Detect which cell encompasses the target text, then output its (x, y) center coordinate. 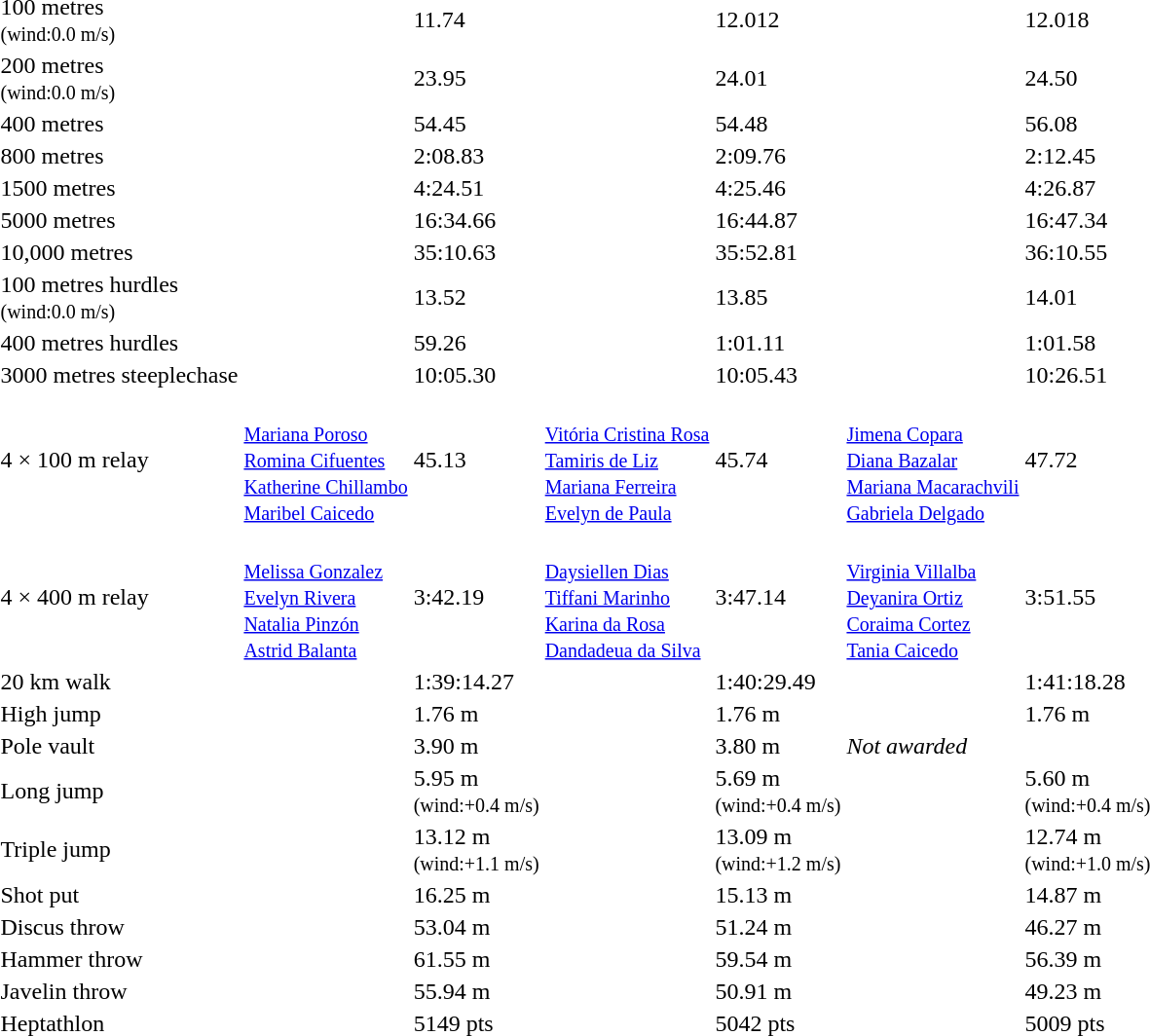
Daysiellen DiasTiffani MarinhoKarina da RosaDandadeua da Silva (627, 597)
16.25 m (476, 895)
51.24 m (778, 927)
Mariana PorosoRomina CifuentesKatherine ChillamboMaribel Caicedo (325, 460)
2:08.83 (476, 156)
59.54 m (778, 959)
13.12 m (wind:+1.1 m/s) (476, 849)
5.69 m (wind:+0.4 m/s) (778, 791)
10:05.43 (778, 375)
61.55 m (476, 959)
3.80 m (778, 746)
2:09.76 (778, 156)
23.95 (476, 78)
16:44.87 (778, 220)
3.90 m (476, 746)
16:34.66 (476, 220)
Jimena CoparaDiana BazalarMariana MacarachviliGabriela Delgado (933, 460)
54.45 (476, 124)
1:40:29.49 (778, 682)
Virginia VillalbaDeyanira OrtizCoraima CortezTania Caicedo (933, 597)
53.04 m (476, 927)
13.52 (476, 298)
5.95 m (wind:+0.4 m/s) (476, 791)
3:47.14 (778, 597)
45.13 (476, 460)
4:25.46 (778, 188)
35:52.81 (778, 252)
13.85 (778, 298)
15.13 m (778, 895)
59.26 (476, 343)
Not awarded (933, 746)
Vitória Cristina RosaTamiris de LizMariana FerreiraEvelyn de Paula (627, 460)
3:42.19 (476, 597)
1:01.11 (778, 343)
24.01 (778, 78)
13.09 m (wind:+1.2 m/s) (778, 849)
10:05.30 (476, 375)
50.91 m (778, 991)
4:24.51 (476, 188)
Melissa GonzalezEvelyn RiveraNatalia PinzónAstrid Balanta (325, 597)
1:39:14.27 (476, 682)
55.94 m (476, 991)
35:10.63 (476, 252)
54.48 (778, 124)
45.74 (778, 460)
